Find where the given text appears and provide that cell's center as [X, Y] coordinate. 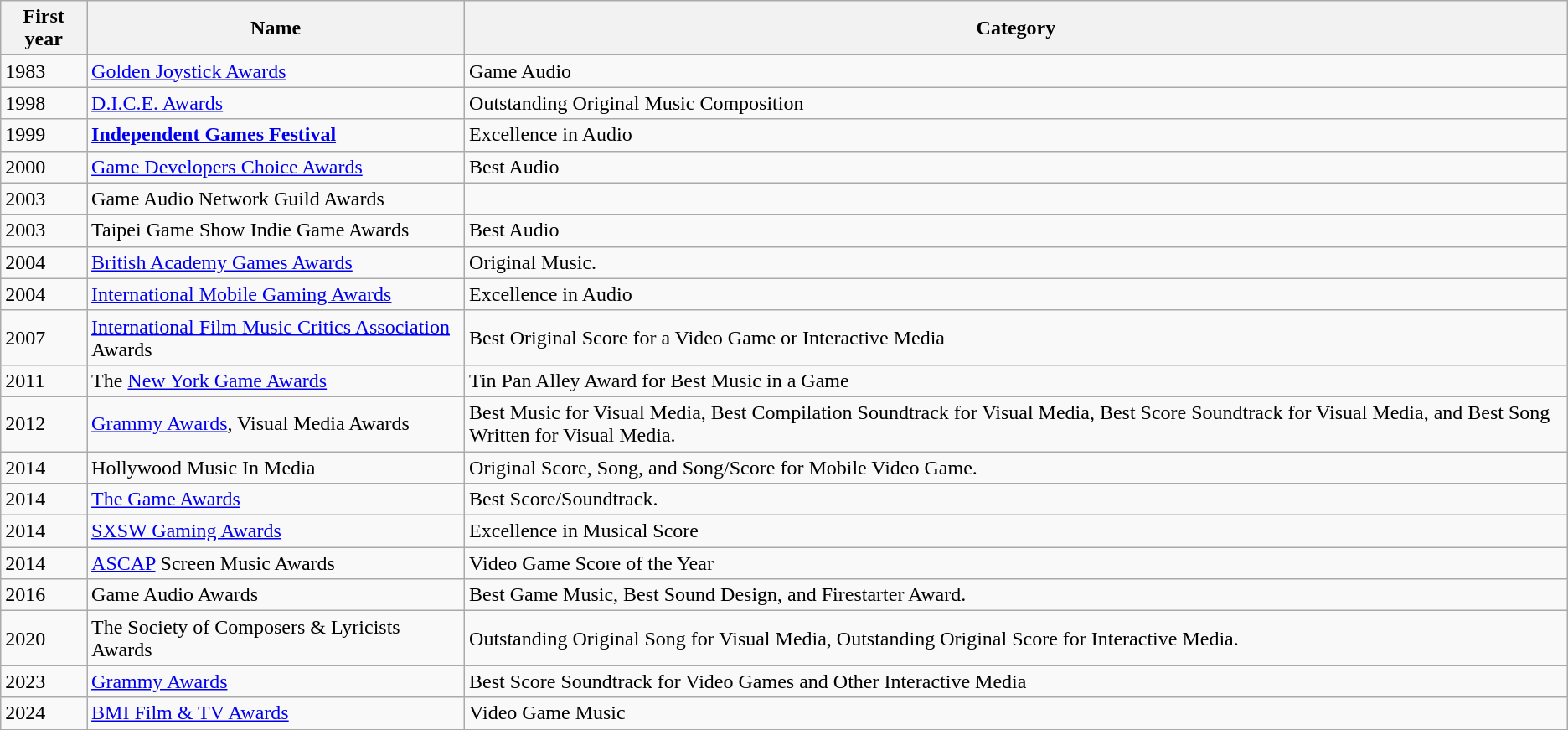
Best Score Soundtrack for Video Games and Other Interactive Media [1017, 681]
D.I.C.E. Awards [276, 103]
2024 [44, 713]
Game Developers Choice Awards [276, 167]
Best Score/Soundtrack. [1017, 500]
2011 [44, 381]
Original Music. [1017, 262]
Tin Pan Alley Award for Best Music in a Game [1017, 381]
Game Audio [1017, 71]
Grammy Awards, Visual Media Awards [276, 424]
Golden Joystick Awards [276, 71]
Taipei Game Show Indie Game Awards [276, 230]
2023 [44, 681]
SXSW Gaming Awards [276, 531]
2000 [44, 167]
Best Original Score for a Video Game or Interactive Media [1017, 337]
The Society of Composers & Lyricists Awards [276, 639]
Category [1017, 28]
2016 [44, 595]
Grammy Awards [276, 681]
1983 [44, 71]
The Game Awards [276, 500]
Game Audio Awards [276, 595]
2020 [44, 639]
ASCAP Screen Music Awards [276, 563]
1998 [44, 103]
Video Game Music [1017, 713]
Best Game Music, Best Sound Design, and Firestarter Award. [1017, 595]
Outstanding Original Music Composition [1017, 103]
The New York Game Awards [276, 381]
Video Game Score of the Year [1017, 563]
Game Audio Network Guild Awards [276, 199]
International Film Music Critics Association Awards [276, 337]
British Academy Games Awards [276, 262]
Independent Games Festival [276, 135]
Original Score, Song, and Song/Score for Mobile Video Game. [1017, 467]
2012 [44, 424]
International Mobile Gaming Awards [276, 294]
Outstanding Original Song for Visual Media, Outstanding Original Score for Interactive Media. [1017, 639]
BMI Film & TV Awards [276, 713]
Excellence in Musical Score [1017, 531]
Name [276, 28]
2007 [44, 337]
1999 [44, 135]
First year [44, 28]
Hollywood Music In Media [276, 467]
